Output the (X, Y) coordinate of the center of the cell containing the given text.  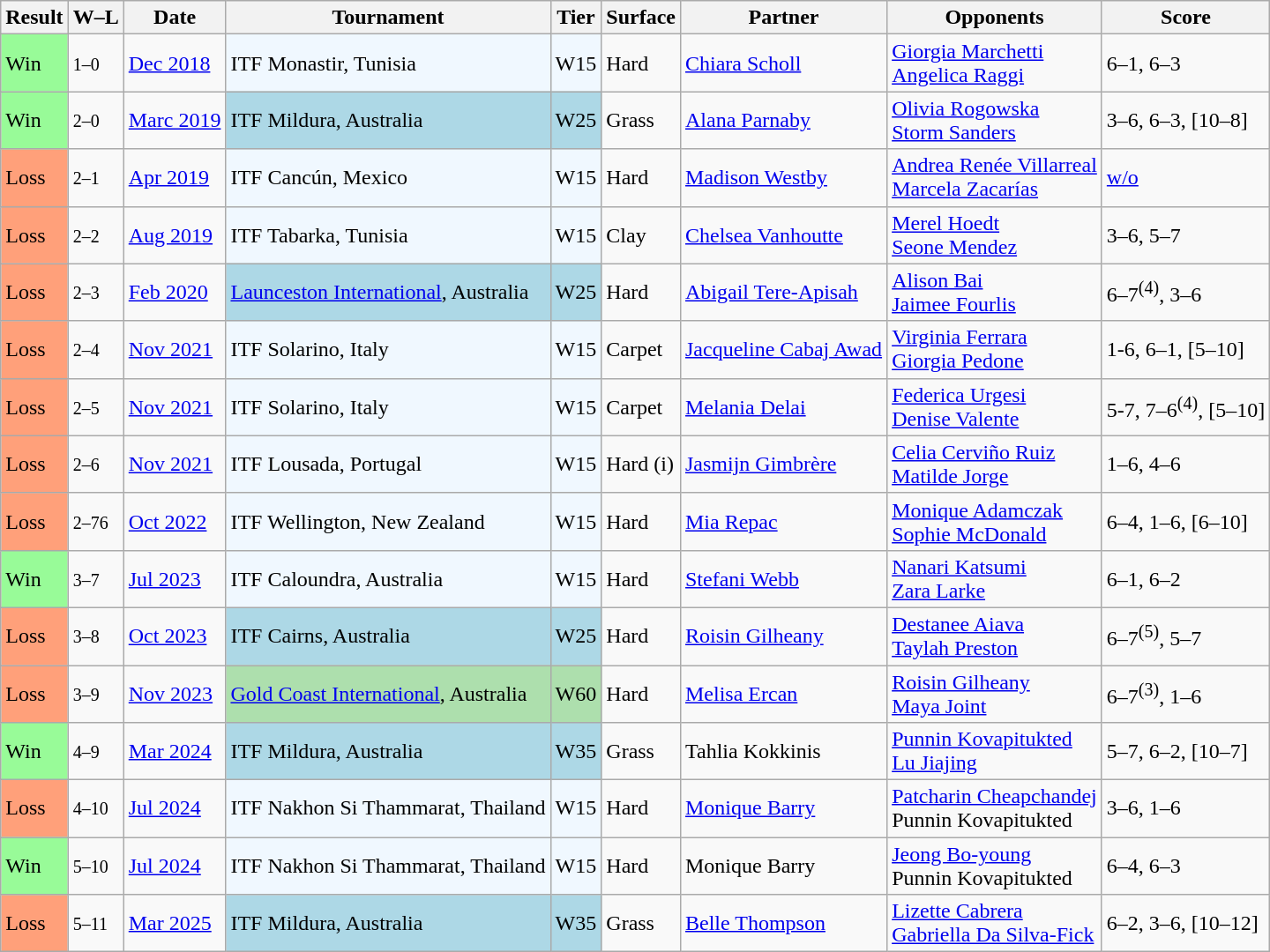
Opponents (995, 18)
2–0 (95, 120)
1–0 (95, 63)
Partner (783, 18)
Clay (641, 234)
Tahlia Kokkinis (783, 751)
Marc 2019 (175, 120)
ITF Wellington, New Zealand (388, 522)
Result (34, 18)
6–7(3), 1–6 (1185, 693)
Andrea Renée Villarreal Marcela Zacarías (995, 178)
5–11 (95, 924)
Chiara Scholl (783, 63)
Jacqueline Cabaj Awad (783, 349)
1-6, 6–1, [5–10] (1185, 349)
2–4 (95, 349)
6–4, 1–6, [6–10] (1185, 522)
Merel Hoedt Seone Mendez (995, 234)
4–9 (95, 751)
Jeong Bo-young Punnin Kovapitukted (995, 866)
2–1 (95, 178)
w/o (1185, 178)
3–6, 5–7 (1185, 234)
Roisin Gilheany (783, 636)
Alana Parnaby (783, 120)
Dec 2018 (175, 63)
W60 (576, 693)
5–10 (95, 866)
3–9 (95, 693)
ITF Monastir, Tunisia (388, 63)
6–2, 3–6, [10–12] (1185, 924)
Mar 2024 (175, 751)
6–7(5), 5–7 (1185, 636)
W–L (95, 18)
Stefani Webb (783, 578)
Tier (576, 18)
Mia Repac (783, 522)
Aug 2019 (175, 234)
1–6, 4–6 (1185, 464)
3–7 (95, 578)
Roisin Gilheany Maya Joint (995, 693)
Apr 2019 (175, 178)
Surface (641, 18)
2–2 (95, 234)
Jul 2023 (175, 578)
2–6 (95, 464)
2–76 (95, 522)
2–5 (95, 407)
Oct 2023 (175, 636)
6–1, 6–2 (1185, 578)
Alison Bai Jaimee Fourlis (995, 293)
Melisa Ercan (783, 693)
6–7(4), 3–6 (1185, 293)
Melania Delai (783, 407)
Score (1185, 18)
5–7, 6–2, [10–7] (1185, 751)
Olivia Rogowska Storm Sanders (995, 120)
Abigail Tere-Apisah (783, 293)
2–3 (95, 293)
Tournament (388, 18)
4–10 (95, 809)
Nanari Katsumi Zara Larke (995, 578)
Punnin Kovapitukted Lu Jiajing (995, 751)
Jasmijn Gimbrère (783, 464)
ITF Cairns, Australia (388, 636)
Hard (i) (641, 464)
Belle Thompson (783, 924)
Mar 2025 (175, 924)
ITF Tabarka, Tunisia (388, 234)
Date (175, 18)
Monique Adamczak Sophie McDonald (995, 522)
Nov 2023 (175, 693)
Chelsea Vanhoutte (783, 234)
3–6, 6–3, [10–8] (1185, 120)
ITF Caloundra, Australia (388, 578)
ITF Cancún, Mexico (388, 178)
6–4, 6–3 (1185, 866)
Launceston International, Australia (388, 293)
Patcharin Cheapchandej Punnin Kovapitukted (995, 809)
Lizette Cabrera Gabriella Da Silva-Fick (995, 924)
Oct 2022 (175, 522)
3–8 (95, 636)
5-7, 7–6(4), [5–10] (1185, 407)
6–1, 6–3 (1185, 63)
Federica Urgesi Denise Valente (995, 407)
Madison Westby (783, 178)
ITF Lousada, Portugal (388, 464)
3–6, 1–6 (1185, 809)
Destanee Aiava Taylah Preston (995, 636)
Celia Cerviño Ruiz Matilde Jorge (995, 464)
Virginia Ferrara Giorgia Pedone (995, 349)
Feb 2020 (175, 293)
Giorgia Marchetti Angelica Raggi (995, 63)
Gold Coast International, Australia (388, 693)
